Determine the [x, y] coordinate at the center of the cell enclosing the given text.  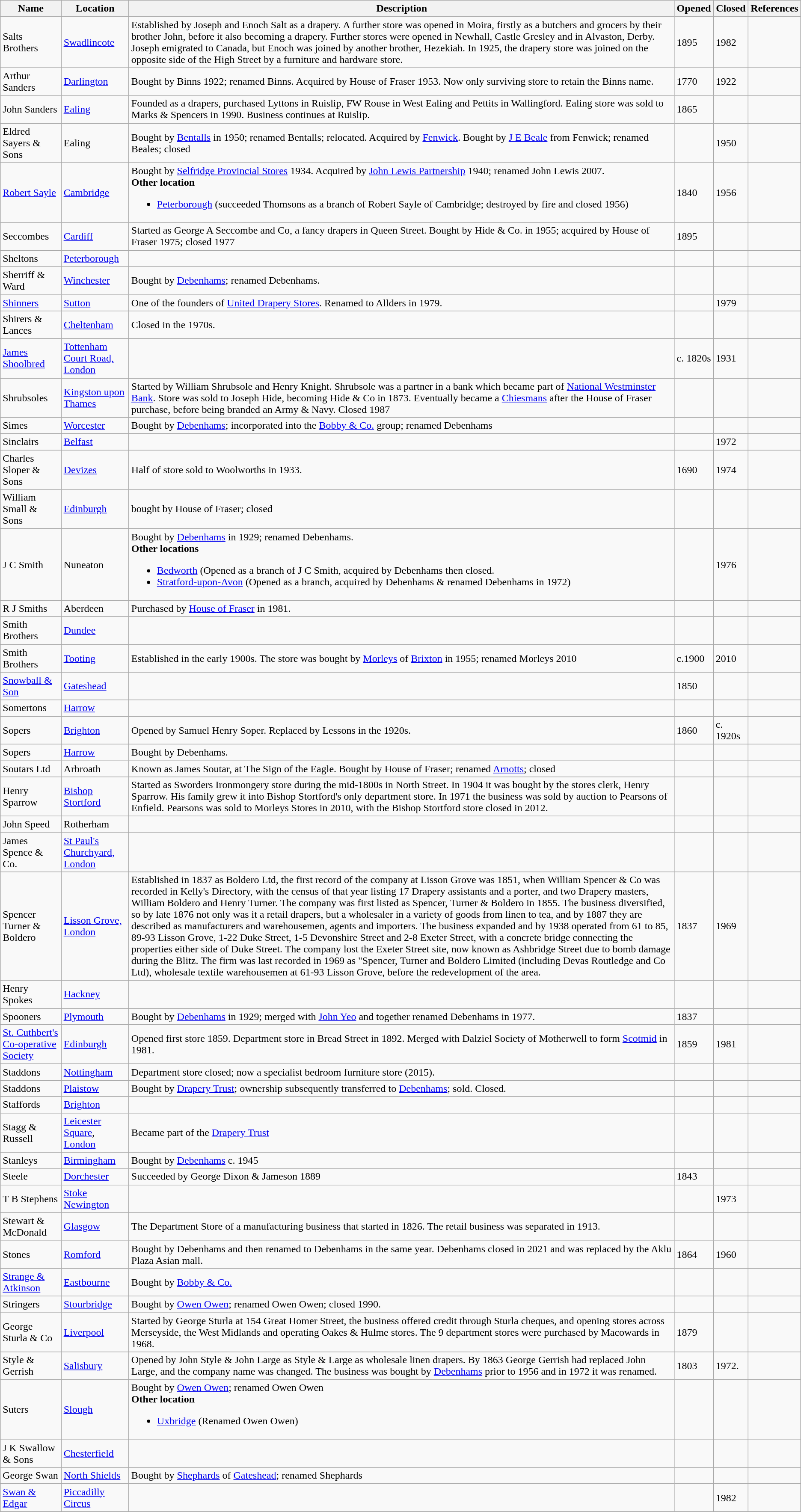
Sutton [95, 302]
William Small & Sons [31, 509]
Opened first store 1859. Department store in Bread Street in 1892. Merged with Dalziel Society of Motherwell to form Scotmid in 1981. [401, 1044]
Dundee [95, 631]
bought by House of Fraser; closed [401, 509]
Worcester [95, 426]
Bishop Stortford [95, 796]
Stagg & Russell [31, 1133]
Liverpool [95, 1332]
St. Cuthbert's Co-operative Society [31, 1044]
c.1900 [694, 658]
Nottingham [95, 1072]
John Sanders [31, 110]
St Paul's Churchyard, London [95, 852]
2010 [731, 658]
1960 [731, 1254]
1770 [694, 81]
c. 1820s [694, 358]
Established in the early 1900s. The store was bought by Morleys of Brixton in 1955; renamed Morleys 2010 [401, 658]
T B Stephens [31, 1199]
1864 [694, 1254]
Started as George A Seccombe and Co, a fancy drapers in Queen Street. Bought by Hide & Co. in 1955; acquired by House of Fraser 1975; closed 1977 [401, 236]
Plymouth [95, 1017]
Simes [31, 426]
Glasgow [95, 1226]
1931 [731, 358]
Birmingham [95, 1160]
Robert Sayle [31, 193]
References [774, 9]
Shirers & Lances [31, 324]
Sheltons [31, 258]
Bought by Owen Owen; renamed Owen OwenOther locationUxbridge (Renamed Owen Owen) [401, 1410]
1840 [694, 193]
Seccombes [31, 236]
Known as James Soutar, at The Sign of the Eagle. Bought by House of Fraser; renamed Arnotts; closed [401, 768]
Winchester [95, 281]
Stones [31, 1254]
1979 [731, 302]
The Department Store of a manufacturing business that started in 1826. The retail business was separated in 1913. [401, 1226]
Bought by Debenhams c. 1945 [401, 1160]
Suters [31, 1410]
Cardiff [95, 236]
Leicester Square, London [95, 1133]
Henry Spokes [31, 994]
Hackney [95, 994]
Bought by Drapery Trust; ownership subsequently transferred to Debenhams; sold. Closed. [401, 1088]
Bought by Debenhams in 1929; merged with John Yeo and together renamed Debenhams in 1977. [401, 1017]
Stourbridge [95, 1304]
Arbroath [95, 768]
Salisbury [95, 1366]
John Speed [31, 824]
Description [401, 9]
Henry Sparrow [31, 796]
Peterborough [95, 258]
Purchased by House of Fraser in 1981. [401, 608]
One of the founders of United Drapery Stores. Renamed to Allders in 1979. [401, 302]
R J Smiths [31, 608]
1879 [694, 1332]
Swan & Edgar [31, 1497]
Dorchester [95, 1177]
1859 [694, 1044]
Name [31, 9]
Spooners [31, 1017]
Somertons [31, 708]
Bought by Shephards of Gateshead; renamed Shephards [401, 1476]
1843 [694, 1177]
1922 [731, 81]
Closed in the 1970s. [401, 324]
Steele [31, 1177]
c. 1920s [731, 730]
Location [95, 9]
Tooting [95, 658]
Kingston upon Thames [95, 398]
Eldred Sayers & Sons [31, 143]
Opened by Samuel Henry Soper. Replaced by Lessons in the 1920s. [401, 730]
Style & Gerrish [31, 1366]
Cheltenham [95, 324]
Aberdeen [95, 608]
1956 [731, 193]
Salts Brothers [31, 42]
Staffords [31, 1105]
1690 [694, 470]
Spencer Turner & Boldero [31, 926]
Opened [694, 9]
North Shields [95, 1476]
James Spence & Co. [31, 852]
1976 [731, 565]
1973 [731, 1199]
1950 [731, 143]
Closed [731, 9]
George Sturla & Co [31, 1332]
Chesterfield [95, 1454]
Shinners [31, 302]
Darlington [95, 81]
1860 [694, 730]
1974 [731, 470]
1981 [731, 1044]
1865 [694, 110]
Succeeded by George Dixon & Jameson 1889 [401, 1177]
Snowball & Son [31, 686]
Piccadilly Circus [95, 1497]
1969 [731, 926]
Bought by Debenhams and then renamed to Debenhams in the same year. Debenhams closed in 2021 and was replaced by the Aklu Plaza Asian mall. [401, 1254]
Slough [95, 1410]
Bought by Debenhams. [401, 752]
J C Smith [31, 565]
J K Swallow & Sons [31, 1454]
Bought by Debenhams; renamed Debenhams. [401, 281]
Belfast [95, 442]
Devizes [95, 470]
Charles Sloper & Sons [31, 470]
George Swan [31, 1476]
Half of store sold to Woolworths in 1933. [401, 470]
Shrubsoles [31, 398]
Bought by Bentalls in 1950; renamed Bentalls; relocated. Acquired by Fenwick. Bought by J E Beale from Fenwick; renamed Beales; closed [401, 143]
Nuneaton [95, 565]
Plaistow [95, 1088]
1850 [694, 686]
Sherriff & Ward [31, 281]
Bought by Bobby & Co. [401, 1282]
Stringers [31, 1304]
Bought by Owen Owen; renamed Owen Owen; closed 1990. [401, 1304]
Soutars Ltd [31, 768]
Bought by Binns 1922; renamed Binns. Acquired by House of Fraser 1953. Now only surviving store to retain the Binns name. [401, 81]
Rotherham [95, 824]
Department store closed; now a specialist bedroom furniture store (2015). [401, 1072]
Gateshead [95, 686]
1972 [731, 442]
Stoke Newington [95, 1199]
Romford [95, 1254]
Strange & Atkinson [31, 1282]
Swadlincote [95, 42]
Stewart & McDonald [31, 1226]
Cambridge [95, 193]
Sinclairs [31, 442]
Stanleys [31, 1160]
1972. [731, 1366]
Arthur Sanders [31, 81]
James Shoolbred [31, 358]
Tottenham Court Road, London [95, 358]
Bought by Debenhams; incorporated into the Bobby & Co. group; renamed Debenhams [401, 426]
1803 [694, 1366]
Lisson Grove, London [95, 926]
Eastbourne [95, 1282]
Became part of the Drapery Trust [401, 1133]
